Identify which cell holds the provided text, then report its [x, y] central coordinate. 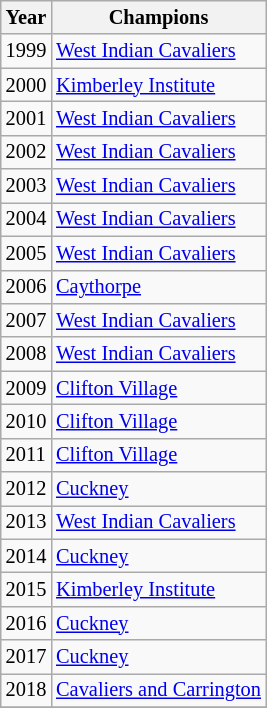
2013 [26, 522]
2014 [26, 556]
2011 [26, 455]
2004 [26, 219]
2016 [26, 623]
Champions [158, 17]
2015 [26, 589]
Cavaliers and Carrington [158, 690]
2009 [26, 388]
2006 [26, 287]
2001 [26, 118]
2012 [26, 489]
2017 [26, 657]
Caythorpe [158, 287]
2010 [26, 421]
2008 [26, 354]
2002 [26, 152]
1999 [26, 51]
2005 [26, 253]
2003 [26, 186]
2018 [26, 690]
2000 [26, 85]
Year [26, 17]
2007 [26, 320]
